Provide the (x, y) coordinate of the cell's center where the given text is located.  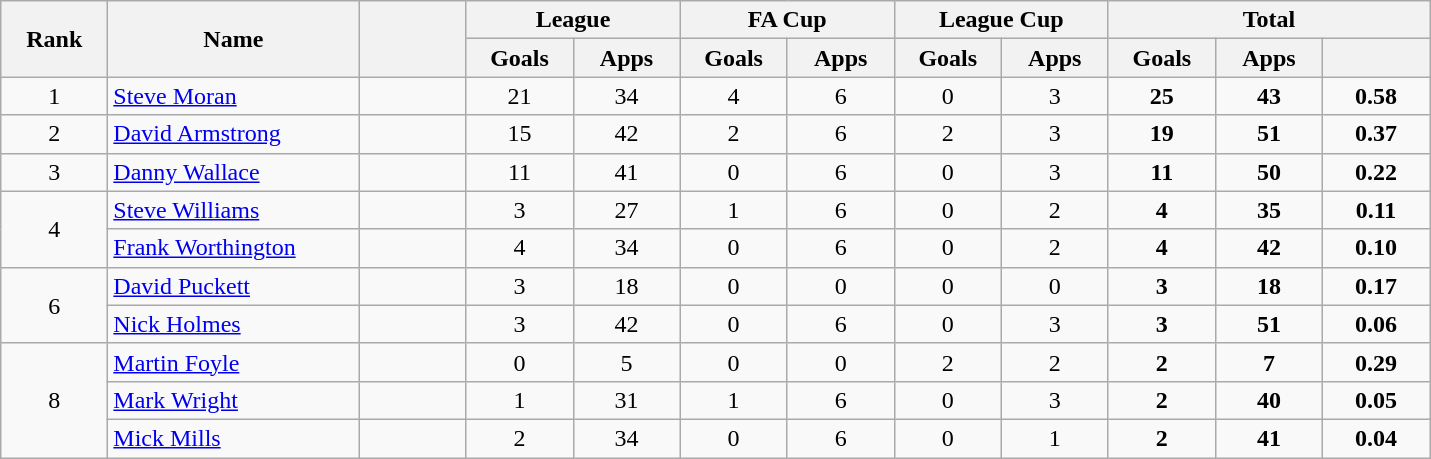
35 (1268, 210)
Nick Holmes (234, 324)
0.11 (1376, 210)
40 (1268, 400)
Mick Mills (234, 438)
0.10 (1376, 248)
0.29 (1376, 362)
0.58 (1376, 96)
0.05 (1376, 400)
15 (520, 134)
Total (1268, 20)
FA Cup (787, 20)
David Armstrong (234, 134)
0.06 (1376, 324)
Mark Wright (234, 400)
Steve Williams (234, 210)
League Cup (1001, 20)
27 (626, 210)
43 (1268, 96)
Name (234, 39)
Martin Foyle (234, 362)
0.17 (1376, 286)
League (573, 20)
19 (1162, 134)
31 (626, 400)
0.22 (1376, 172)
50 (1268, 172)
Danny Wallace (234, 172)
21 (520, 96)
5 (626, 362)
0.37 (1376, 134)
25 (1162, 96)
Rank (54, 39)
0.04 (1376, 438)
7 (1268, 362)
8 (54, 400)
Frank Worthington (234, 248)
David Puckett (234, 286)
Steve Moran (234, 96)
